Scan for the cell matching the given text and deliver its [x, y] coordinate at center. 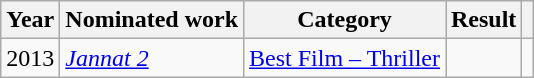
Category [345, 20]
Nominated work [152, 20]
Result [484, 20]
2013 [30, 58]
Jannat 2 [152, 58]
Best Film – Thriller [345, 58]
Year [30, 20]
